Extract the (x, y) coordinate from the center of the cell holding the provided text.  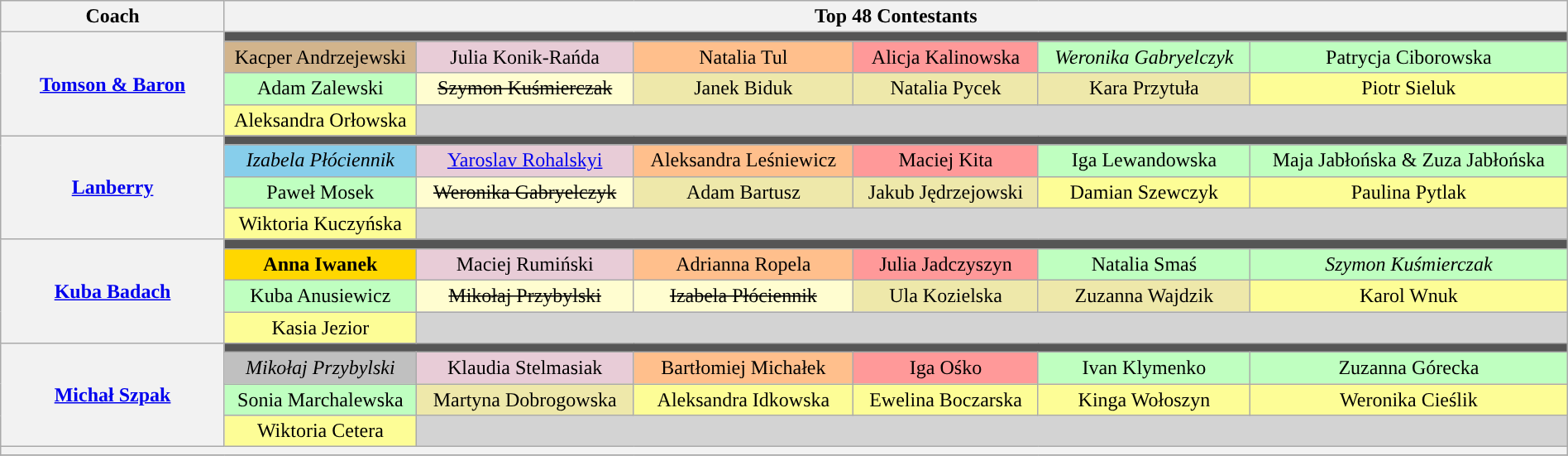
Klaudia Stelmasiak (524, 368)
Natalia Smaś (1144, 264)
Natalia Tul (743, 57)
Kuba Badach (112, 291)
Patrycja Ciborowska (1408, 57)
Adam Zalewski (320, 89)
Julia Konik-Rańda (524, 57)
Ula Kozielska (946, 295)
Ivan Klymenko (1144, 368)
Aleksandra Orłowska (320, 120)
Wiktoria Cetera (320, 431)
Wiktoria Kuczyńska (320, 223)
Iga Lewandowska (1144, 161)
Janek Biduk (743, 89)
Top 48 Contestants (896, 17)
Weronika Cieślik (1408, 400)
Yaroslav Rohalskyi (524, 161)
Adam Bartusz (743, 192)
Jakub Jędrzejowski (946, 192)
Bartłomiej Michałek (743, 368)
Maja Jabłońska & Zuza Jabłońska (1408, 161)
Kinga Wołoszyn (1144, 400)
Piotr Sieluk (1408, 89)
Damian Szewczyk (1144, 192)
Ewelina Boczarska (946, 400)
Adrianna Ropela (743, 264)
Kuba Anusiewicz (320, 295)
Anna Iwanek (320, 264)
Michał Szpak (112, 396)
Aleksandra Leśniewicz (743, 161)
Kasia Jezior (320, 327)
Sonia Marchalewska (320, 400)
Paweł Mosek (320, 192)
Paulina Pytlak (1408, 192)
Alicja Kalinowska (946, 57)
Maciej Rumiński (524, 264)
Coach (112, 17)
Iga Ośko (946, 368)
Kacper Andrzejewski (320, 57)
Kara Przytuła (1144, 89)
Tomson & Baron (112, 84)
Natalia Pycek (946, 89)
Martyna Dobrogowska (524, 400)
Karol Wnuk (1408, 295)
Julia Jadczyszyn (946, 264)
Zuzanna Górecka (1408, 368)
Lanberry (112, 187)
Aleksandra Idkowska (743, 400)
Maciej Kita (946, 161)
Zuzanna Wajdzik (1144, 295)
